For the text-containing cell, return its midpoint in [x, y] coordinate format. 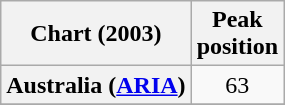
Peakposition [237, 34]
Chart (2003) [96, 34]
63 [237, 85]
Australia (ARIA) [96, 85]
